Pinpoint the cell where the given text exists, returning its (X, Y) midpoint coordinate. 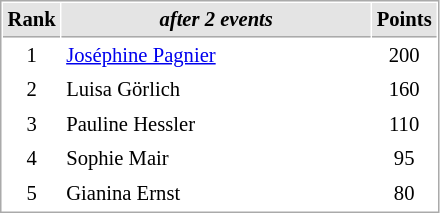
110 (404, 124)
4 (32, 158)
80 (404, 194)
160 (404, 90)
Pauline Hessler (216, 124)
3 (32, 124)
after 2 events (216, 20)
Luisa Görlich (216, 90)
Points (404, 20)
2 (32, 90)
1 (32, 56)
Joséphine Pagnier (216, 56)
200 (404, 56)
Sophie Mair (216, 158)
95 (404, 158)
Gianina Ernst (216, 194)
Rank (32, 20)
5 (32, 194)
